From the cell containing the given text, extract its center point as (x, y) coordinate. 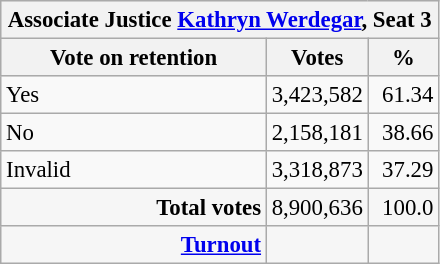
No (134, 133)
61.34 (404, 95)
Yes (134, 95)
Turnout (134, 245)
Associate Justice Kathryn Werdegar, Seat 3 (220, 20)
38.66 (404, 133)
Vote on retention (134, 58)
Total votes (134, 208)
3,423,582 (317, 95)
Invalid (134, 170)
37.29 (404, 170)
% (404, 58)
100.0 (404, 208)
8,900,636 (317, 208)
3,318,873 (317, 170)
Votes (317, 58)
2,158,181 (317, 133)
